From the cell containing the given text, extract its center point as [x, y] coordinate. 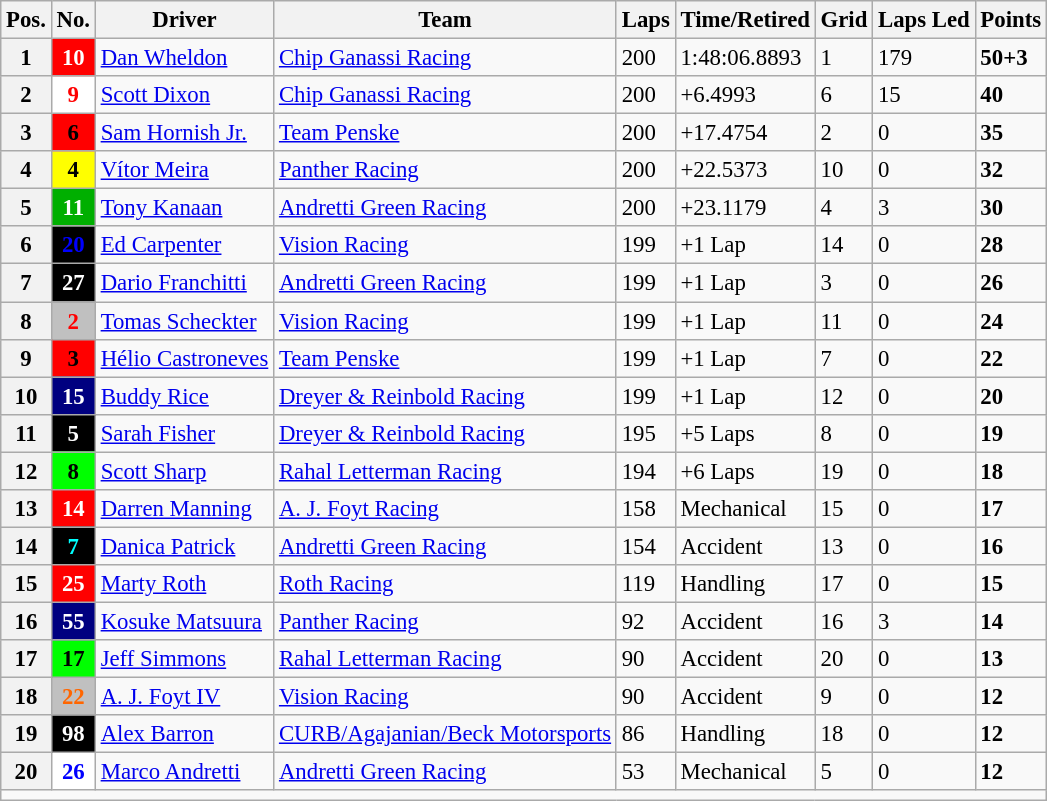
+5 Laps [745, 433]
Tomas Scheckter [184, 321]
194 [646, 471]
30 [1010, 208]
179 [924, 58]
158 [646, 509]
Laps [646, 20]
A. J. Foyt IV [184, 697]
CURB/Agajanian/Beck Motorsports [446, 734]
+17.4754 [745, 133]
Points [1010, 20]
Team [446, 20]
28 [1010, 245]
27 [73, 283]
35 [1010, 133]
Marco Andretti [184, 772]
Darren Manning [184, 509]
Laps Led [924, 20]
53 [646, 772]
92 [646, 621]
Pos. [26, 20]
Sarah Fisher [184, 433]
25 [73, 584]
Tony Kanaan [184, 208]
Time/Retired [745, 20]
Danica Patrick [184, 546]
Alex Barron [184, 734]
No. [73, 20]
Roth Racing [446, 584]
Driver [184, 20]
+6 Laps [745, 471]
+23.1179 [745, 208]
Scott Sharp [184, 471]
Sam Hornish Jr. [184, 133]
32 [1010, 170]
Buddy Rice [184, 396]
Grid [844, 20]
Vítor Meira [184, 170]
40 [1010, 95]
Ed Carpenter [184, 245]
1:48:06.8893 [745, 58]
+6.4993 [745, 95]
24 [1010, 321]
+22.5373 [745, 170]
195 [646, 433]
98 [73, 734]
Jeff Simmons [184, 659]
154 [646, 546]
Kosuke Matsuura [184, 621]
A. J. Foyt Racing [446, 509]
Dan Wheldon [184, 58]
Dario Franchitti [184, 283]
119 [646, 584]
55 [73, 621]
Marty Roth [184, 584]
86 [646, 734]
50+3 [1010, 58]
Hélio Castroneves [184, 358]
Scott Dixon [184, 95]
